Pinpoint the cell where the given text exists, returning its [x, y] midpoint coordinate. 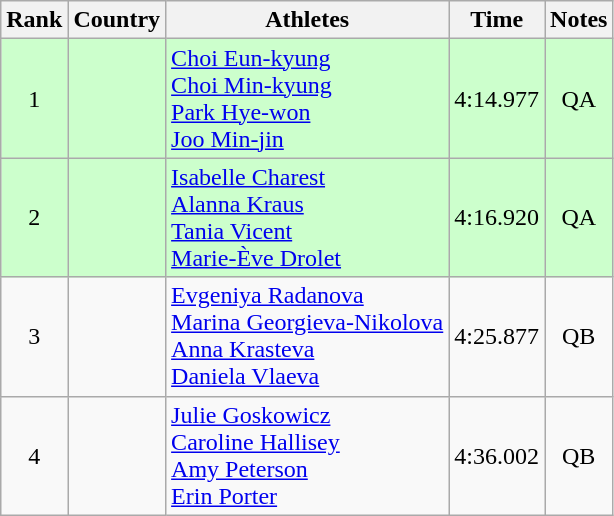
Evgeniya Radanova Marina Georgieva-Nikolova Anna Krasteva Daniela Vlaeva [308, 336]
2 [34, 218]
Time [497, 20]
Rank [34, 20]
Isabelle Charest Alanna Kraus Tania Vicent Marie-Ève Drolet [308, 218]
Notes [579, 20]
Julie Goskowicz Caroline Hallisey Amy Peterson Erin Porter [308, 456]
3 [34, 336]
4:25.877 [497, 336]
4:36.002 [497, 456]
4:16.920 [497, 218]
4 [34, 456]
Athletes [308, 20]
Country [117, 20]
Choi Eun-kyung Choi Min-kyung Park Hye-won Joo Min-jin [308, 98]
1 [34, 98]
4:14.977 [497, 98]
